Provide the (x, y) coordinate of the cell's center where the given text is located.  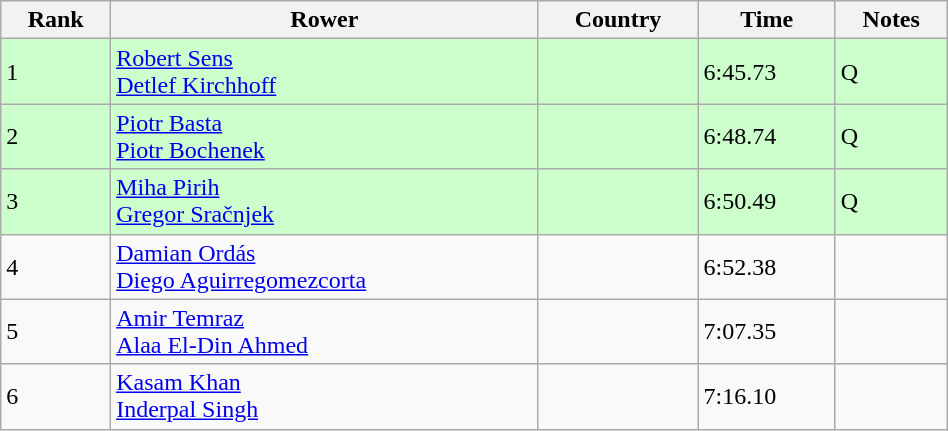
Miha Pirih Gregor Sračnjek (324, 202)
6:45.73 (766, 72)
Rank (56, 20)
Robert Sens Detlef Kirchhoff (324, 72)
6:48.74 (766, 136)
7:16.10 (766, 396)
4 (56, 266)
Country (618, 20)
Notes (891, 20)
7:07.35 (766, 332)
5 (56, 332)
6:50.49 (766, 202)
6:52.38 (766, 266)
1 (56, 72)
Amir Temraz Alaa El-Din Ahmed (324, 332)
Piotr BastaPiotr Bochenek (324, 136)
6 (56, 396)
2 (56, 136)
Rower (324, 20)
Time (766, 20)
Kasam Khan Inderpal Singh (324, 396)
3 (56, 202)
Damian Ordás Diego Aguirregomezcorta (324, 266)
